Provide the (X, Y) coordinate of the cell's center where the given text is located.  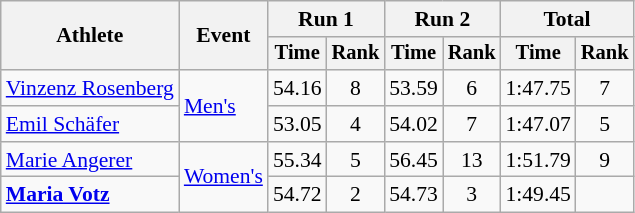
Athlete (90, 36)
1:49.45 (538, 195)
54.73 (414, 195)
53.05 (298, 124)
Total (566, 19)
1:47.07 (538, 124)
8 (356, 88)
55.34 (298, 160)
1:47.75 (538, 88)
Men's (224, 106)
1:51.79 (538, 160)
Run 2 (442, 19)
Emil Schäfer (90, 124)
9 (605, 160)
6 (472, 88)
Vinzenz Rosenberg (90, 88)
54.16 (298, 88)
Marie Angerer (90, 160)
54.72 (298, 195)
53.59 (414, 88)
2 (356, 195)
Event (224, 36)
Women's (224, 178)
4 (356, 124)
13 (472, 160)
54.02 (414, 124)
Run 1 (326, 19)
3 (472, 195)
56.45 (414, 160)
Maria Votz (90, 195)
